Determine the [X, Y] coordinate at the center of the cell enclosing the given text.  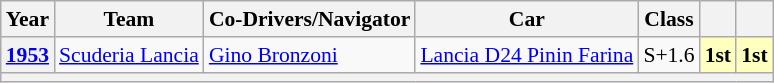
Team [129, 19]
Gino Bronzoni [310, 55]
Class [668, 19]
Car [526, 19]
Co-Drivers/Navigator [310, 19]
Scuderia Lancia [129, 55]
Year [28, 19]
1953 [28, 55]
Lancia D24 Pinin Farina [526, 55]
S+1.6 [668, 55]
